Determine the [x, y] coordinate at the center of the cell enclosing the given text.  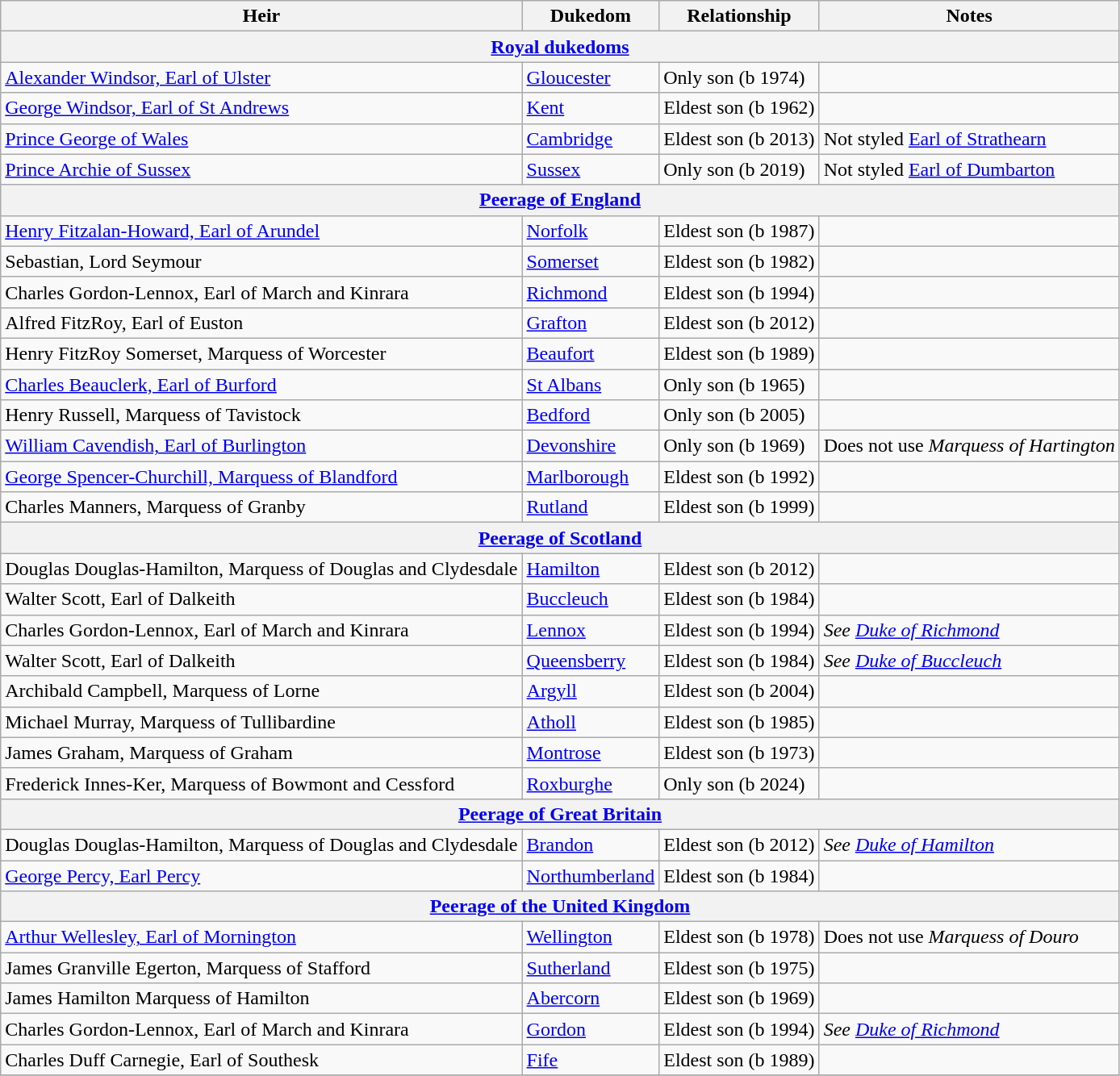
Queensberry [591, 661]
Beaufort [591, 353]
Hamilton [591, 569]
Royal dukedoms [560, 47]
Charles Manners, Marquess of Granby [261, 507]
George Windsor, Earl of St Andrews [261, 108]
William Cavendish, Earl of Burlington [261, 446]
Roxburghe [591, 783]
Only son (b 2005) [739, 415]
Does not use Marquess of Douro [969, 937]
Kent [591, 108]
Not styled Earl of Dumbarton [969, 169]
Peerage of England [560, 200]
Only son (b 1974) [739, 77]
George Spencer-Churchill, Marquess of Blandford [261, 477]
Eldest son (b 1982) [739, 261]
Devonshire [591, 446]
Prince Archie of Sussex [261, 169]
Only son (b 1965) [739, 385]
Atholl [591, 722]
Buccleuch [591, 599]
Notes [969, 16]
Somerset [591, 261]
Norfolk [591, 231]
James Graham, Marquess of Graham [261, 753]
Only son (b 1969) [739, 446]
George Percy, Earl Percy [261, 875]
Northumberland [591, 875]
Only son (b 2019) [739, 169]
Henry Russell, Marquess of Tavistock [261, 415]
Rutland [591, 507]
James Granville Egerton, Marquess of Stafford [261, 968]
Eldest son (b 1975) [739, 968]
Abercorn [591, 999]
Peerage of Scotland [560, 538]
Not styled Earl of Strathearn [969, 139]
Brandon [591, 845]
Lennox [591, 630]
Eldest son (b 1962) [739, 108]
Fife [591, 1060]
Arthur Wellesley, Earl of Mornington [261, 937]
Sebastian, Lord Seymour [261, 261]
Charles Duff Carnegie, Earl of Southesk [261, 1060]
Alexander Windsor, Earl of Ulster [261, 77]
Henry FitzRoy Somerset, Marquess of Worcester [261, 353]
Prince George of Wales [261, 139]
Eldest son (b 1985) [739, 722]
Heir [261, 16]
Montrose [591, 753]
Sussex [591, 169]
Michael Murray, Marquess of Tullibardine [261, 722]
Gordon [591, 1029]
Gloucester [591, 77]
Alfred FitzRoy, Earl of Euston [261, 323]
Relationship [739, 16]
Does not use Marquess of Hartington [969, 446]
See Duke of Hamilton [969, 845]
Charles Beauclerk, Earl of Burford [261, 385]
Sutherland [591, 968]
James Hamilton Marquess of Hamilton [261, 999]
Peerage of the United Kingdom [560, 907]
Eldest son (b 1992) [739, 477]
Eldest son (b 1973) [739, 753]
St Albans [591, 385]
Eldest son (b 1987) [739, 231]
Bedford [591, 415]
Archibald Campbell, Marquess of Lorne [261, 691]
Dukedom [591, 16]
Richmond [591, 292]
Frederick Innes-Ker, Marquess of Bowmont and Cessford [261, 783]
Cambridge [591, 139]
Eldest son (b 1999) [739, 507]
Eldest son (b 2013) [739, 139]
Argyll [591, 691]
Eldest son (b 1978) [739, 937]
See Duke of Buccleuch [969, 661]
Eldest son (b 1969) [739, 999]
Henry Fitzalan-Howard, Earl of Arundel [261, 231]
Grafton [591, 323]
Eldest son (b 2004) [739, 691]
Wellington [591, 937]
Only son (b 2024) [739, 783]
Marlborough [591, 477]
Peerage of Great Britain [560, 814]
